Locate the cell with the specified text and output its [x, y] center coordinate. 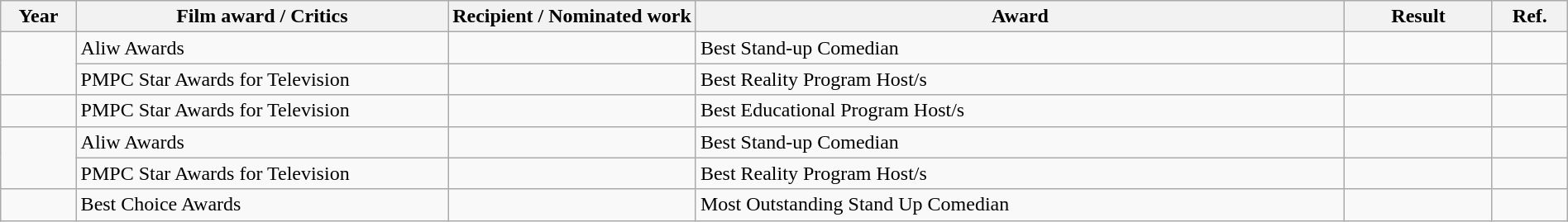
Recipient / Nominated work [572, 17]
Result [1419, 17]
Year [38, 17]
Most Outstanding Stand Up Comedian [1020, 205]
Film award / Critics [262, 17]
Award [1020, 17]
Best Choice Awards [262, 205]
Ref. [1530, 17]
Best Educational Program Host/s [1020, 111]
